Capture the cell that displays the provided text and extract its (X, Y) central coordinate. 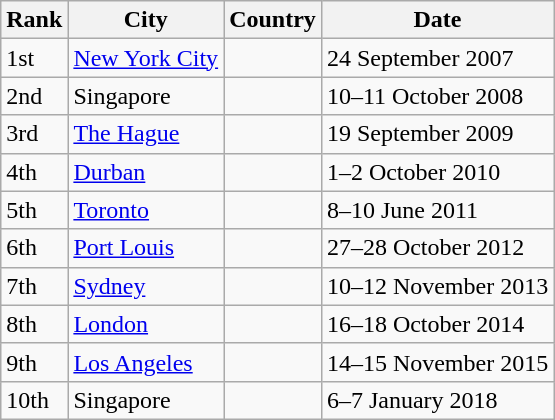
8–10 June 2011 (437, 210)
27–28 October 2012 (437, 248)
Sydney (146, 286)
14–15 November 2015 (437, 362)
Toronto (146, 210)
2nd (34, 96)
6th (34, 248)
Los Angeles (146, 362)
Durban (146, 172)
1–2 October 2010 (437, 172)
City (146, 20)
Rank (34, 20)
New York City (146, 58)
Port Louis (146, 248)
6–7 January 2018 (437, 400)
9th (34, 362)
4th (34, 172)
10th (34, 400)
16–18 October 2014 (437, 324)
Date (437, 20)
London (146, 324)
The Hague (146, 134)
5th (34, 210)
Country (273, 20)
8th (34, 324)
19 September 2009 (437, 134)
7th (34, 286)
24 September 2007 (437, 58)
10–12 November 2013 (437, 286)
3rd (34, 134)
1st (34, 58)
10–11 October 2008 (437, 96)
